Capture the cell that displays the provided text and extract its (x, y) central coordinate. 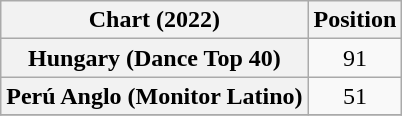
Position (355, 20)
91 (355, 58)
Hungary (Dance Top 40) (154, 58)
51 (355, 96)
Perú Anglo (Monitor Latino) (154, 96)
Chart (2022) (154, 20)
